Identify which cell holds the provided text, then report its (x, y) central coordinate. 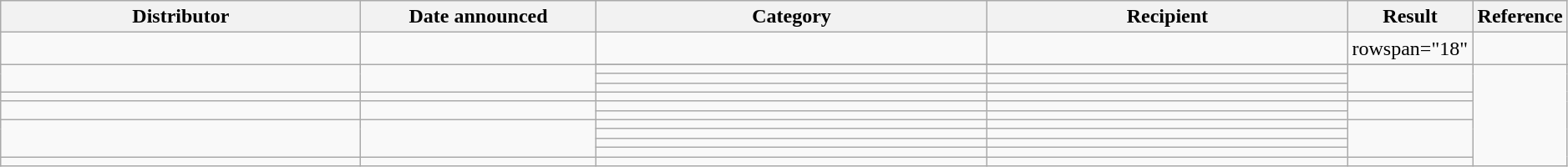
Distributor (180, 17)
Reference (1520, 17)
Recipient (1168, 17)
Result (1410, 17)
Date announced (478, 17)
rowspan="18" (1410, 48)
Category (792, 17)
